Provide the [x, y] coordinate of the cell's center where the given text is located.  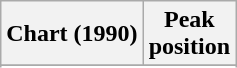
Peakposition [189, 34]
Chart (1990) [72, 34]
